Capture the cell that displays the provided text and extract its [X, Y] central coordinate. 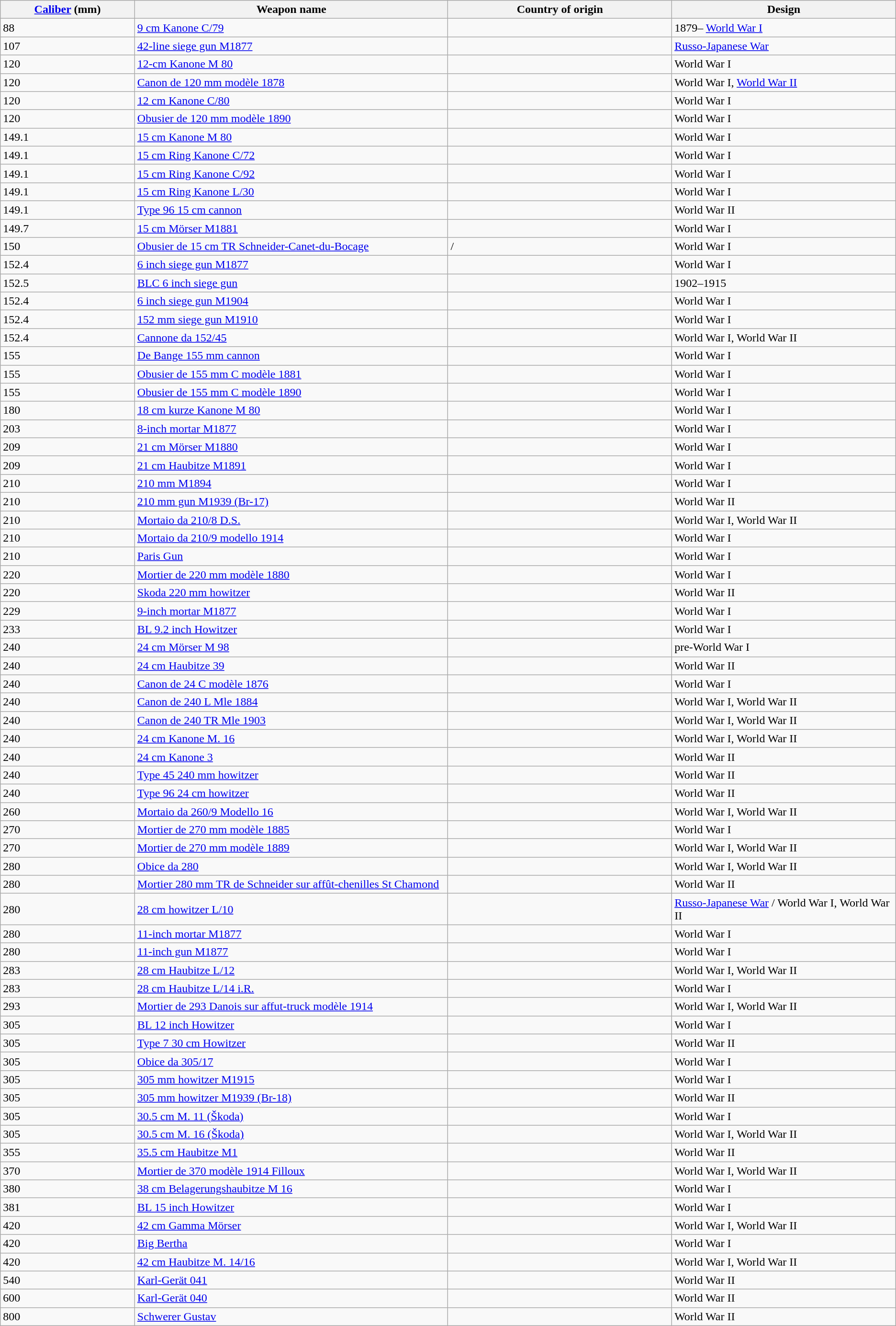
Mortaio da 260/9 Modello 16 [291, 812]
Mortier de 270 mm modèle 1889 [291, 848]
229 [68, 611]
BL 9.2 inch Howitzer [291, 629]
24 cm Mörser M 98 [291, 647]
BL 15 inch Howitzer [291, 1207]
6 inch siege gun M1877 [291, 265]
152.5 [68, 283]
381 [68, 1207]
Caliber (mm) [68, 10]
Obice da 280 [291, 866]
210 mm gun M1939 (Br-17) [291, 501]
Obusier de 15 cm TR Schneider-Canet-du-Bocage [291, 247]
600 [68, 1298]
Type 96 24 cm howitzer [291, 793]
Obusier de 155 mm C modèle 1890 [291, 392]
88 [68, 28]
Mortier 280 mm TR de Schneider sur affût-chenilles St Chamond [291, 884]
24 cm Haubitze 39 [291, 666]
Canon de 24 C modèle 1876 [291, 684]
24 cm Kanone M. 16 [291, 738]
Canon de 240 TR Mle 1903 [291, 720]
pre-World War I [784, 647]
9 cm Kanone C/79 [291, 28]
Type 96 15 cm cannon [291, 210]
152 mm siege gun M1910 [291, 319]
305 mm howitzer M1915 [291, 1079]
203 [68, 429]
28 cm howitzer L/10 [291, 909]
Russo-Japanese War [784, 46]
15 cm Ring Kanone C/92 [291, 173]
De Bange 155 mm cannon [291, 356]
24 cm Kanone 3 [291, 757]
Russo-Japanese War / World War I, World War II [784, 909]
800 [68, 1316]
Mortaio da 210/9 modello 1914 [291, 538]
150 [68, 247]
Type 7 30 cm Howitzer [291, 1043]
1879– World War I [784, 28]
Big Bertha [291, 1244]
15 cm Ring Kanone L/30 [291, 192]
Mortier de 293 Danois sur affut-truck modèle 1914 [291, 1007]
21 cm Mörser M1880 [291, 447]
11-inch gun M1877 [291, 952]
21 cm Haubitze M1891 [291, 465]
Mortier de 220 mm modèle 1880 [291, 575]
15 cm Mörser M1881 [291, 228]
42-line siege gun M1877 [291, 46]
12-cm Kanone M 80 [291, 64]
Weapon name [291, 10]
15 cm Ring Kanone C/72 [291, 155]
Mortier de 270 mm modèle 1885 [291, 830]
370 [68, 1171]
Cannone da 152/45 [291, 338]
BL 12 inch Howitzer [291, 1025]
12 cm Kanone C/80 [291, 101]
260 [68, 812]
38 cm Belagerungshaubitze M 16 [291, 1189]
35.5 cm Haubitze M1 [291, 1153]
8-inch mortar M1877 [291, 429]
1902–1915 [784, 283]
Type 45 240 mm howitzer [291, 775]
233 [68, 629]
Karl-Gerät 041 [291, 1280]
180 [68, 410]
Obice da 305/17 [291, 1061]
28 cm Haubitze L/14 i.R. [291, 988]
Design [784, 10]
210 mm M1894 [291, 483]
Karl-Gerät 040 [291, 1298]
30.5 cm M. 11 (Škoda) [291, 1116]
Canon de 120 mm modèle 1878 [291, 82]
BLC 6 inch siege gun [291, 283]
6 inch siege gun M1904 [291, 301]
Skoda 220 mm howitzer [291, 593]
28 cm Haubitze L/12 [291, 970]
Paris Gun [291, 556]
11-inch mortar M1877 [291, 934]
107 [68, 46]
42 cm Haubitze M. 14/16 [291, 1262]
Country of origin [560, 10]
Schwerer Gustav [291, 1316]
Obusier de 155 mm C modèle 1881 [291, 374]
305 mm howitzer M1939 (Br-18) [291, 1098]
Obusier de 120 mm modèle 1890 [291, 119]
355 [68, 1153]
18 cm kurze Kanone M 80 [291, 410]
15 cm Kanone M 80 [291, 137]
/ [560, 247]
Mortier de 370 modèle 1914 Filloux [291, 1171]
149.7 [68, 228]
Mortaio da 210/8 D.S. [291, 520]
9-inch mortar M1877 [291, 611]
293 [68, 1007]
Canon de 240 L Mle 1884 [291, 702]
380 [68, 1189]
30.5 cm M. 16 (Škoda) [291, 1134]
42 cm Gamma Mörser [291, 1225]
540 [68, 1280]
